Determine the [x, y] coordinate at the center of the cell enclosing the given text.  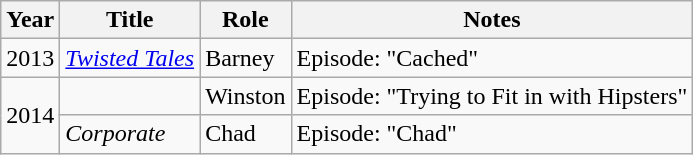
Chad [246, 134]
Notes [492, 20]
Title [130, 20]
Year [30, 20]
Episode: "Chad" [492, 134]
2014 [30, 115]
Barney [246, 58]
Winston [246, 96]
2013 [30, 58]
Episode: "Trying to Fit in with Hipsters" [492, 96]
Corporate [130, 134]
Twisted Tales [130, 58]
Role [246, 20]
Episode: "Cached" [492, 58]
